Provide the [x, y] coordinate of the cell's center where the given text is located.  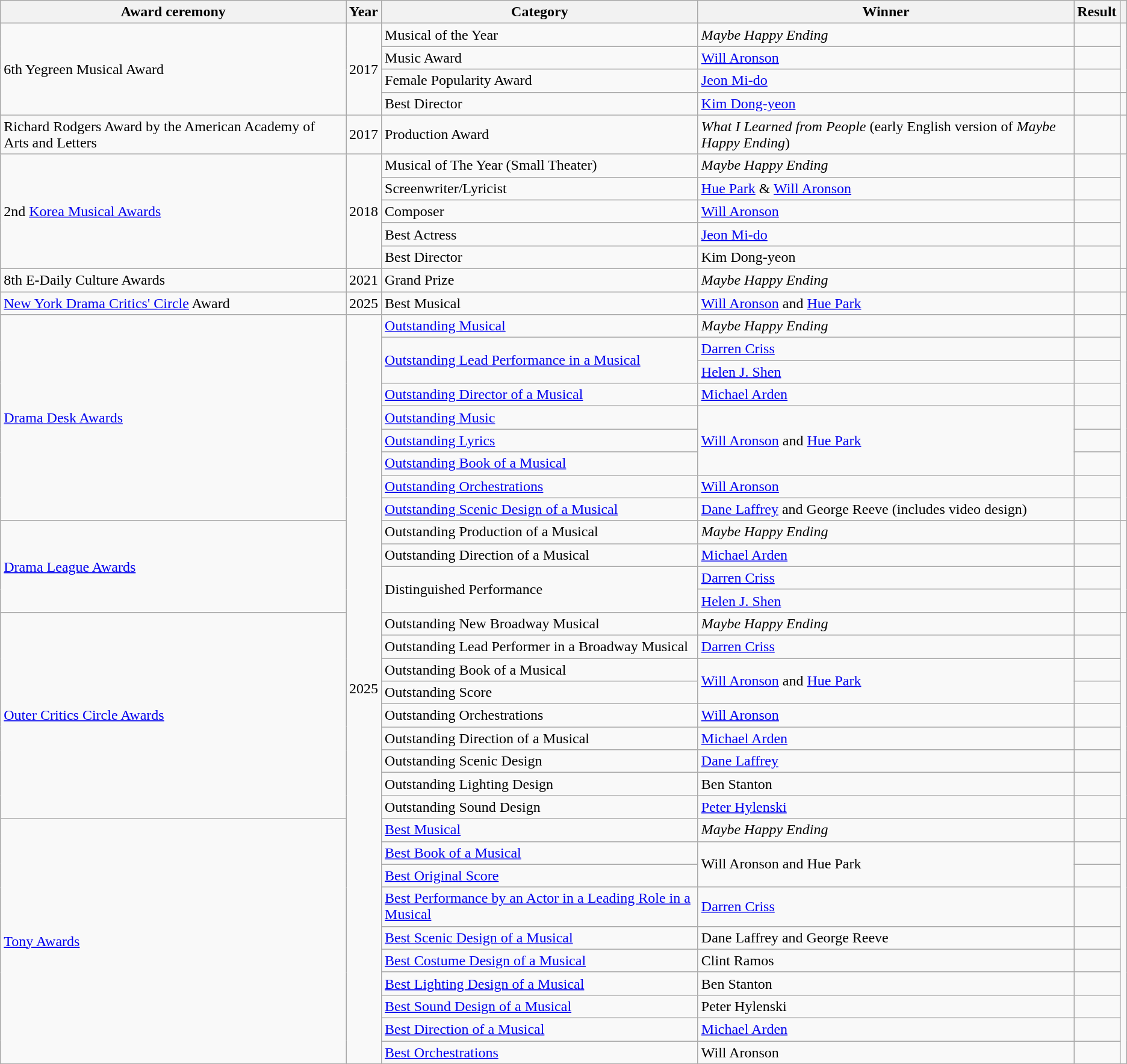
Outstanding Lighting Design [540, 784]
Award ceremony [173, 12]
Outstanding Music [540, 418]
Best Costume Design of a Musical [540, 960]
Best Book of a Musical [540, 853]
Distinguished Performance [540, 589]
Outstanding Sound Design [540, 807]
Result [1097, 12]
What I Learned from People (early English version of Maybe Happy Ending) [886, 135]
2021 [364, 280]
Best Performance by an Actor in a Leading Role in a Musical [540, 906]
Drama League Awards [173, 566]
Music Award [540, 58]
Production Award [540, 135]
Outstanding Lyrics [540, 441]
Drama Desk Awards [173, 418]
Outstanding Lead Performer in a Broadway Musical [540, 646]
Screenwriter/Lyricist [540, 188]
Hue Park & Will Aronson [886, 188]
Category [540, 12]
Outstanding Scenic Design of a Musical [540, 509]
New York Drama Critics' Circle Award [173, 303]
Outstanding New Broadway Musical [540, 623]
Composer [540, 211]
Dane Laffrey and George Reeve [886, 938]
Musical of the Year [540, 35]
Best Lighting Design of a Musical [540, 983]
Grand Prize [540, 280]
Dane Laffrey and George Reeve (includes video design) [886, 509]
Tony Awards [173, 941]
Outstanding Musical [540, 326]
Outer Critics Circle Awards [173, 715]
Outstanding Production of a Musical [540, 532]
Female Popularity Award [540, 81]
Richard Rodgers Award by the American Academy of Arts and Letters [173, 135]
Best Direction of a Musical [540, 1029]
2nd Korea Musical Awards [173, 211]
Outstanding Director of a Musical [540, 395]
Clint Ramos [886, 960]
Year [364, 12]
Dane Laffrey [886, 761]
Winner [886, 12]
Outstanding Scenic Design [540, 761]
Best Scenic Design of a Musical [540, 938]
8th E-Daily Culture Awards [173, 280]
Best Orchestrations [540, 1053]
2018 [364, 211]
Best Original Score [540, 876]
6th Yegreen Musical Award [173, 69]
Best Actress [540, 234]
Best Sound Design of a Musical [540, 1006]
Outstanding Lead Performance in a Musical [540, 360]
Outstanding Score [540, 693]
Musical of The Year (Small Theater) [540, 165]
